Locate the cell with the specified text and output its (X, Y) center coordinate. 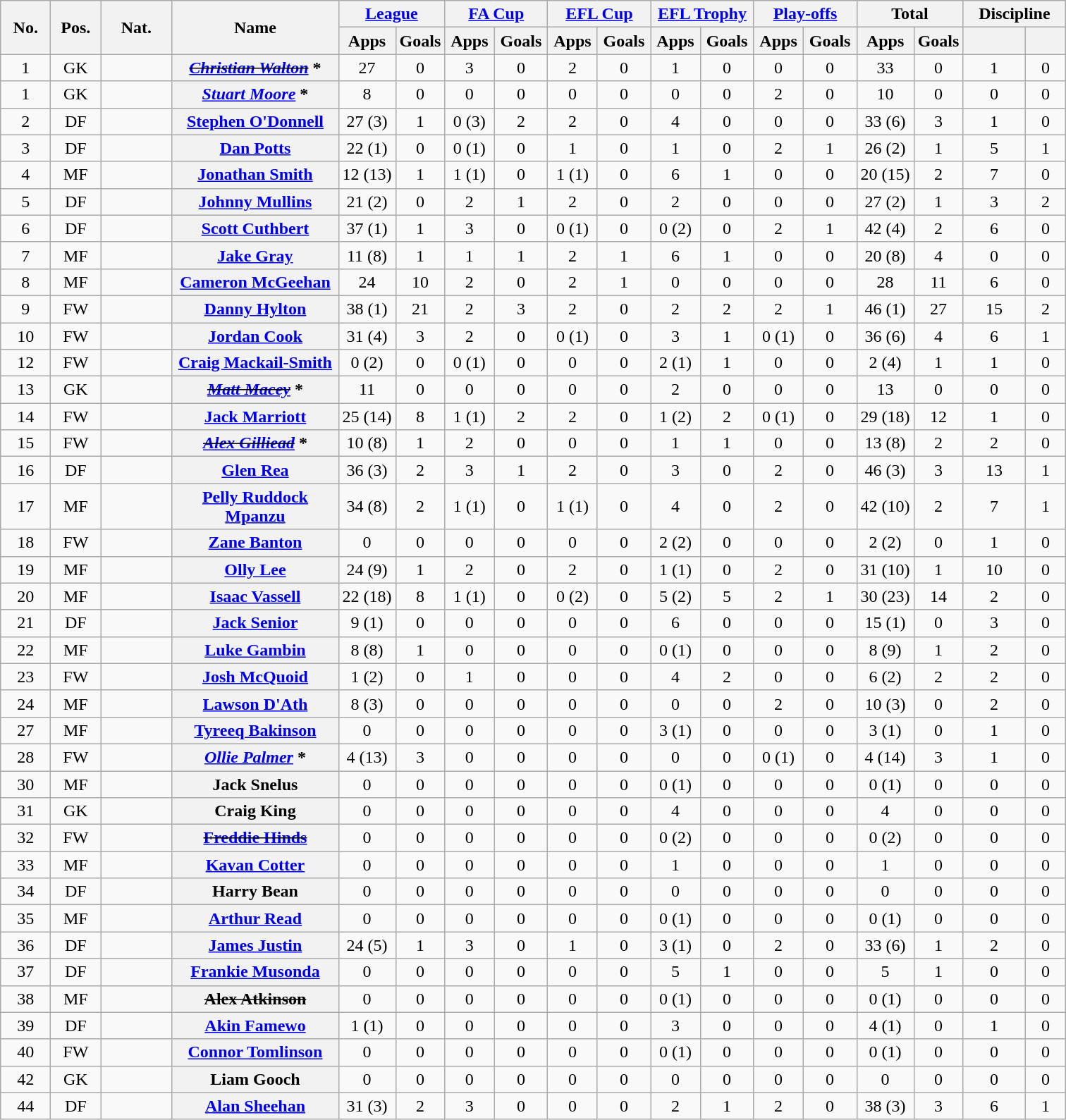
20 (15) (886, 175)
31 (3) (367, 1106)
24 (5) (367, 945)
Glen Rea (255, 470)
34 (25, 892)
22 (1) (367, 148)
Luke Gambin (255, 650)
Matt Macey * (255, 390)
8 (8) (367, 650)
44 (25, 1106)
36 (25, 945)
Ollie Palmer * (255, 757)
Harry Bean (255, 892)
EFL Trophy (702, 14)
27 (3) (367, 121)
Tyreeq Bakinson (255, 730)
Pelly Ruddock Mpanzu (255, 506)
Zane Banton (255, 543)
Discipline (1015, 14)
4 (1) (886, 1026)
No. (25, 27)
5 (2) (675, 596)
Akin Famewo (255, 1026)
Christian Walton * (255, 68)
35 (25, 918)
37 (25, 972)
2 (1) (675, 363)
12 (13) (367, 175)
10 (8) (367, 443)
26 (2) (886, 148)
FA Cup (496, 14)
Pos. (76, 27)
22 (18) (367, 596)
42 (10) (886, 506)
Jack Marriott (255, 417)
10 (3) (886, 703)
42 (25, 1079)
39 (25, 1026)
31 (4) (367, 336)
Freddie Hinds (255, 838)
Connor Tomlinson (255, 1052)
2 (4) (886, 363)
Jack Senior (255, 623)
29 (18) (886, 417)
Liam Gooch (255, 1079)
Stuart Moore * (255, 94)
17 (25, 506)
Dan Potts (255, 148)
9 (25, 309)
18 (25, 543)
Johnny Mullins (255, 202)
Frankie Musonda (255, 972)
31 (10) (886, 570)
42 (4) (886, 228)
6 (2) (886, 677)
Total (909, 14)
11 (8) (367, 255)
Jordan Cook (255, 336)
23 (25, 677)
Arthur Read (255, 918)
Scott Cuthbert (255, 228)
27 (2) (886, 202)
8 (3) (367, 703)
4 (13) (367, 757)
37 (1) (367, 228)
James Justin (255, 945)
36 (6) (886, 336)
30 (25, 784)
Craig Mackail-Smith (255, 363)
Josh McQuoid (255, 677)
Jake Gray (255, 255)
20 (25, 596)
46 (1) (886, 309)
46 (3) (886, 470)
Lawson D'Ath (255, 703)
Kavan Cotter (255, 865)
38 (25, 999)
13 (8) (886, 443)
4 (14) (886, 757)
Jonathan Smith (255, 175)
24 (9) (367, 570)
38 (1) (367, 309)
Cameron McGeehan (255, 282)
16 (25, 470)
32 (25, 838)
Alex Gilliead * (255, 443)
Nat. (137, 27)
19 (25, 570)
22 (25, 650)
Craig King (255, 811)
20 (8) (886, 255)
25 (14) (367, 417)
40 (25, 1052)
Alan Sheehan (255, 1106)
34 (8) (367, 506)
0 (3) (470, 121)
30 (23) (886, 596)
15 (1) (886, 623)
9 (1) (367, 623)
Olly Lee (255, 570)
Play-offs (805, 14)
EFL Cup (599, 14)
38 (3) (886, 1106)
31 (25, 811)
36 (3) (367, 470)
21 (2) (367, 202)
Isaac Vassell (255, 596)
8 (9) (886, 650)
Jack Snelus (255, 784)
Stephen O'Donnell (255, 121)
League (392, 14)
Alex Atkinson (255, 999)
Name (255, 27)
Danny Hylton (255, 309)
